Pinpoint the cell where the given text exists, returning its [X, Y] midpoint coordinate. 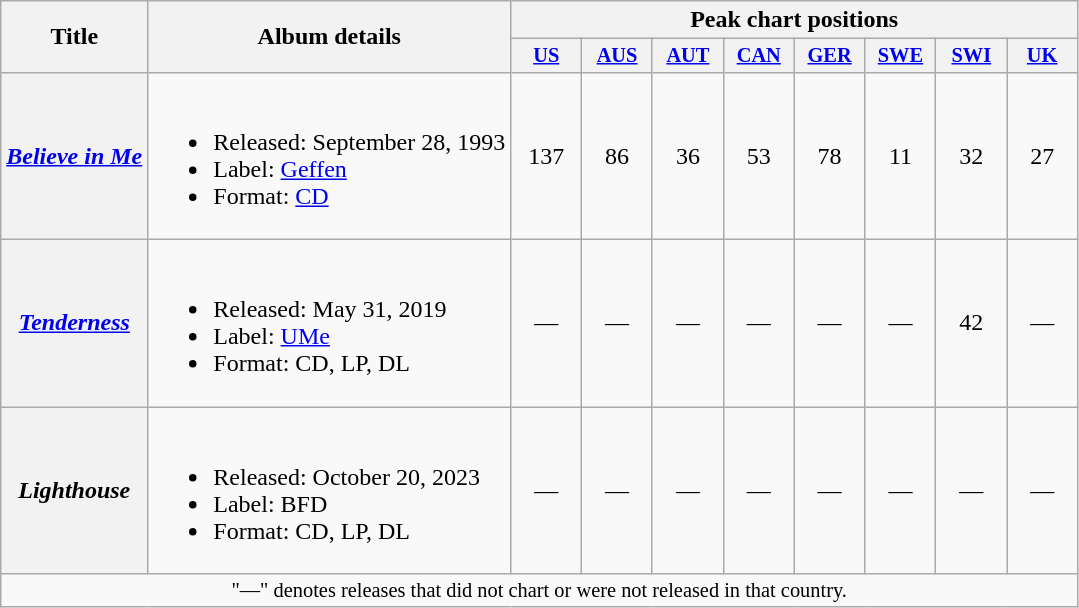
42 [972, 324]
32 [972, 156]
Released: October 20, 2023Label: BFDFormat: CD, LP, DL [330, 490]
"—" denotes releases that did not chart or were not released in that country. [540, 591]
Released: May 31, 2019Label: UMeFormat: CD, LP, DL [330, 324]
86 [618, 156]
27 [1042, 156]
36 [688, 156]
SWE [900, 56]
GER [830, 56]
Released: September 28, 1993Label: GeffenFormat: CD [330, 156]
11 [900, 156]
137 [546, 156]
78 [830, 156]
AUS [618, 56]
Title [74, 37]
Lighthouse [74, 490]
Peak chart positions [794, 20]
Believe in Me [74, 156]
US [546, 56]
Tenderness [74, 324]
UK [1042, 56]
AUT [688, 56]
SWI [972, 56]
Album details [330, 37]
53 [758, 156]
CAN [758, 56]
